Capture the cell that displays the provided text and extract its (x, y) central coordinate. 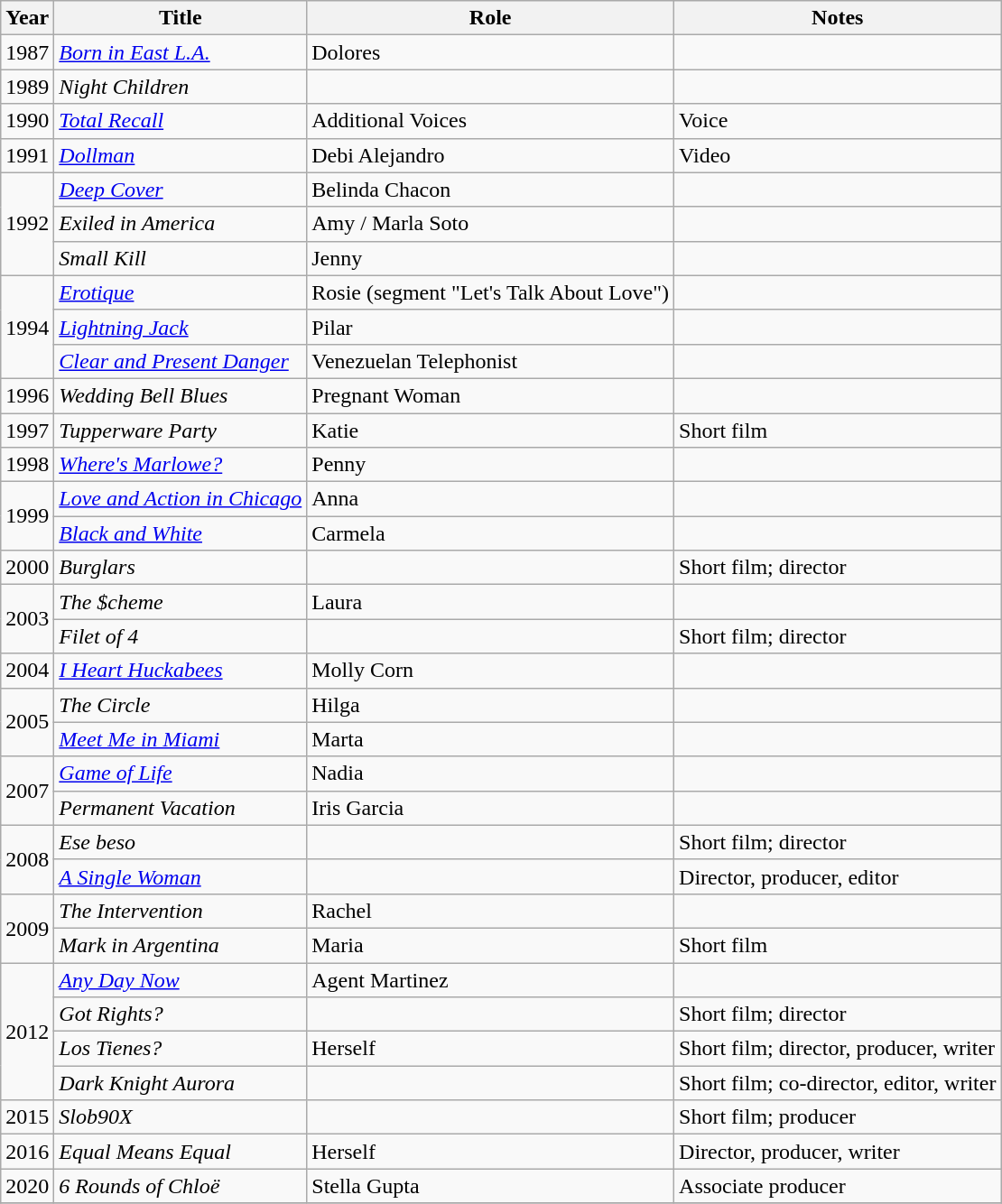
Video (838, 155)
Love and Action in Chicago (181, 499)
Voice (838, 121)
Marta (491, 739)
1989 (27, 87)
1996 (27, 395)
Anna (491, 499)
Dolores (491, 52)
Dollman (181, 155)
2012 (27, 1031)
A Single Woman (181, 876)
1999 (27, 516)
Tupperware Party (181, 431)
Got Rights? (181, 1014)
Burglars (181, 568)
Lightning Jack (181, 327)
Rachel (491, 911)
Clear and Present Danger (181, 361)
Slob90X (181, 1117)
Associate producer (838, 1186)
1987 (27, 52)
The $cheme (181, 602)
Born in East L.A. (181, 52)
Notes (838, 18)
Debi Alejandro (491, 155)
Where's Marlowe? (181, 465)
1992 (27, 224)
Carmela (491, 533)
The Circle (181, 705)
1990 (27, 121)
Maria (491, 945)
2003 (27, 619)
Rosie (segment "Let's Talk About Love") (491, 292)
Katie (491, 431)
Pilar (491, 327)
2005 (27, 722)
Meet Me in Miami (181, 739)
2008 (27, 859)
6 Rounds of Chloë (181, 1186)
1994 (27, 327)
2004 (27, 671)
Venezuelan Telephonist (491, 361)
2007 (27, 791)
Game of Life (181, 773)
Equal Means Equal (181, 1152)
Permanent Vacation (181, 808)
Total Recall (181, 121)
Short film; director, producer, writer (838, 1049)
Molly Corn (491, 671)
2009 (27, 928)
2016 (27, 1152)
Deep Cover (181, 190)
2000 (27, 568)
Director, producer, editor (838, 876)
Year (27, 18)
Stella Gupta (491, 1186)
2020 (27, 1186)
Laura (491, 602)
Agent Martinez (491, 979)
Wedding Bell Blues (181, 395)
Hilga (491, 705)
Iris Garcia (491, 808)
Jenny (491, 258)
1991 (27, 155)
Penny (491, 465)
Mark in Argentina (181, 945)
Belinda Chacon (491, 190)
Title (181, 18)
Role (491, 18)
Short film; producer (838, 1117)
Pregnant Woman (491, 395)
1997 (27, 431)
Filet of 4 (181, 636)
Any Day Now (181, 979)
1998 (27, 465)
I Heart Huckabees (181, 671)
Los Tienes? (181, 1049)
Ese beso (181, 842)
Director, producer, writer (838, 1152)
2015 (27, 1117)
Additional Voices (491, 121)
The Intervention (181, 911)
Short film; co-director, editor, writer (838, 1083)
Erotique (181, 292)
Black and White (181, 533)
Exiled in America (181, 224)
Amy / Marla Soto (491, 224)
Nadia (491, 773)
Night Children (181, 87)
Small Kill (181, 258)
Dark Knight Aurora (181, 1083)
